Return (X, Y) of the center of cell containing provided text 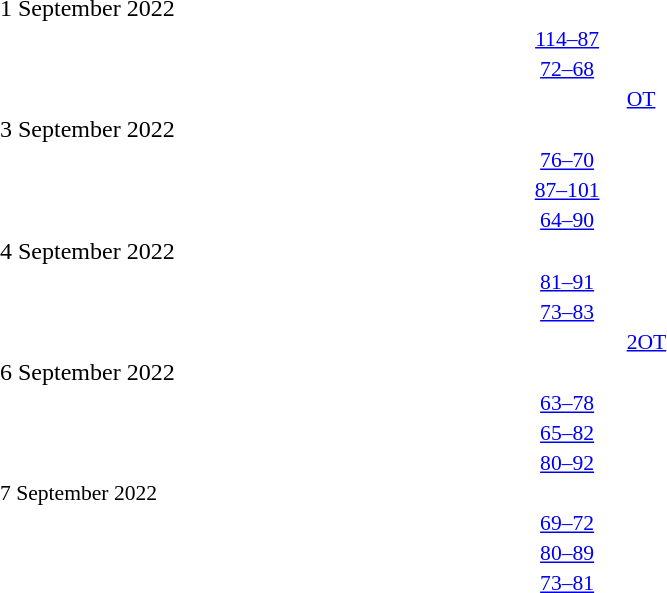
76–70 (568, 160)
114–87 (568, 38)
73–83 (568, 312)
72–68 (568, 68)
87–101 (568, 190)
80–92 (568, 463)
81–91 (568, 282)
69–72 (568, 523)
64–90 (568, 220)
63–78 (568, 403)
80–89 (568, 553)
65–82 (568, 433)
